Locate the cell with the specified text and output its [X, Y] center coordinate. 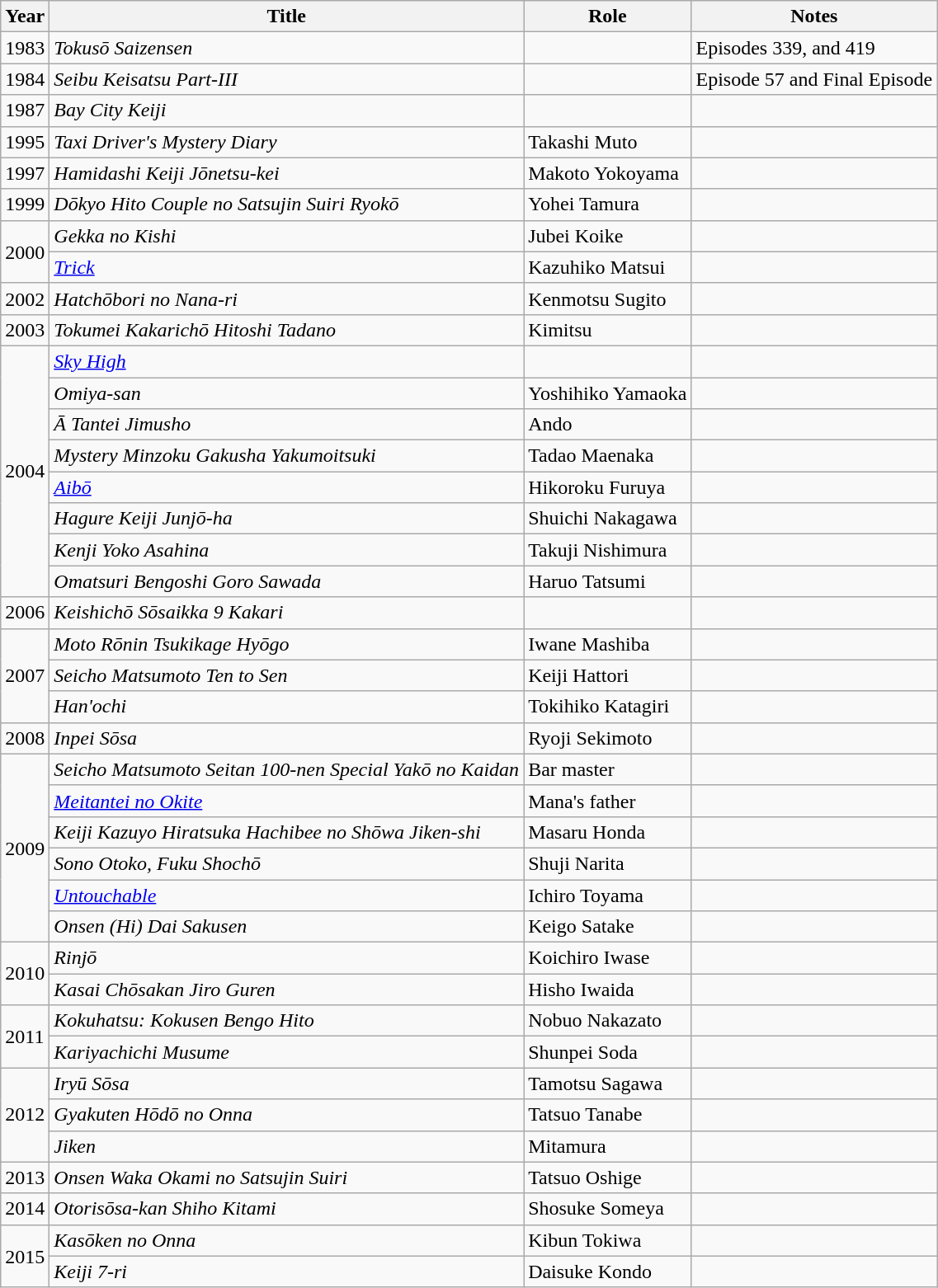
Notes [814, 16]
Episode 57 and Final Episode [814, 79]
Keiji Hattori [607, 675]
Gyakuten Hōdō no Onna [287, 1115]
Ichiro Toyama [607, 895]
Iryū Sōsa [287, 1084]
Takuji Nishimura [607, 550]
Trick [287, 267]
Koichiro Iwase [607, 958]
2012 [25, 1115]
Onsen (Hi) Dai Sakusen [287, 927]
Shuichi Nakagawa [607, 519]
2011 [25, 1037]
Kariyachichi Musume [287, 1052]
Seicho Matsumoto Ten to Sen [287, 675]
Shuji Narita [607, 863]
2000 [25, 251]
Jiken [287, 1146]
Nobuo Nakazato [607, 1021]
Seibu Keisatsu Part-III [287, 79]
Seicho Matsumoto Seitan 100-nen Special Yakō no Kaidan [287, 769]
1999 [25, 204]
Makoto Yokoyama [607, 173]
Han'ochi [287, 707]
Tatsuo Oshige [607, 1178]
Hatchōbori no Nana-ri [287, 298]
1984 [25, 79]
Shosuke Someya [607, 1209]
Yohei Tamura [607, 204]
2008 [25, 738]
Kazuhiko Matsui [607, 267]
Mystery Minzoku Gakusha Yakumoitsuki [287, 456]
Kimitsu [607, 330]
Keigo Satake [607, 927]
Kokuhatsu: Kokusen Bengo Hito [287, 1021]
Bay City Keiji [287, 110]
Role [607, 16]
Iwane Mashiba [607, 644]
Tokumei Kakarichō Hitoshi Tadano [287, 330]
2010 [25, 974]
Mitamura [607, 1146]
Aibō [287, 487]
Hagure Keiji Junjō-ha [287, 519]
Title [287, 16]
Keiji Kazuyo Hiratsuka Hachibee no Shōwa Jiken-shi [287, 832]
Tadao Maenaka [607, 456]
Tokusō Saizensen [287, 48]
Keiji 7-ri [287, 1272]
2006 [25, 613]
Moto Rōnin Tsukikage Hyōgo [287, 644]
2015 [25, 1256]
Sono Otoko, Fuku Shochō [287, 863]
Ā Tantei Jimusho [287, 425]
Kibun Tokiwa [607, 1240]
Jubei Koike [607, 236]
Kenmotsu Sugito [607, 298]
Onsen Waka Okami no Satsujin Suiri [287, 1178]
Tatsuo Tanabe [607, 1115]
Otorisōsa-kan Shiho Kitami [287, 1209]
Ryoji Sekimoto [607, 738]
2009 [25, 848]
Kasōken no Onna [287, 1240]
Kenji Yoko Asahina [287, 550]
Haruo Tatsumi [607, 581]
Keishichō Sōsaikka 9 Kakari [287, 613]
Omatsuri Bengoshi Goro Sawada [287, 581]
Ando [607, 425]
1997 [25, 173]
Tamotsu Sagawa [607, 1084]
Hisho Iwaida [607, 990]
2002 [25, 298]
1995 [25, 142]
Hamidashi Keiji Jōnetsu-kei [287, 173]
Episodes 339, and 419 [814, 48]
Mana's father [607, 801]
Masaru Honda [607, 832]
2013 [25, 1178]
Rinjō [287, 958]
1987 [25, 110]
Omiya-san [287, 393]
2003 [25, 330]
Untouchable [287, 895]
Kasai Chōsakan Jiro Guren [287, 990]
1983 [25, 48]
Shunpei Soda [607, 1052]
Hikoroku Furuya [607, 487]
Bar master [607, 769]
Daisuke Kondo [607, 1272]
Takashi Muto [607, 142]
2007 [25, 675]
Inpei Sōsa [287, 738]
Year [25, 16]
2004 [25, 471]
Taxi Driver's Mystery Diary [287, 142]
Yoshihiko Yamaoka [607, 393]
Gekka no Kishi [287, 236]
Meitantei no Okite [287, 801]
Dōkyo Hito Couple no Satsujin Suiri Ryokō [287, 204]
Tokihiko Katagiri [607, 707]
Sky High [287, 361]
2014 [25, 1209]
